Output the [x, y] coordinate of the center of the cell containing the given text.  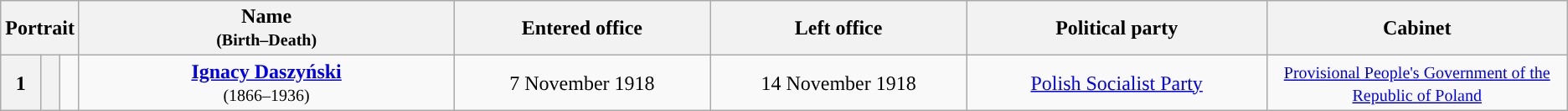
Left office [838, 29]
Name(Birth–Death) [266, 29]
Provisional People's Government of the Republic of Poland [1417, 82]
Portrait [40, 29]
1 [21, 82]
14 November 1918 [838, 82]
Cabinet [1417, 29]
Political party [1117, 29]
Polish Socialist Party [1117, 82]
Entered office [582, 29]
Ignacy Daszyński(1866–1936) [266, 82]
7 November 1918 [582, 82]
